Return the [X, Y] coordinate for the center point of the cell that contains the specified text.  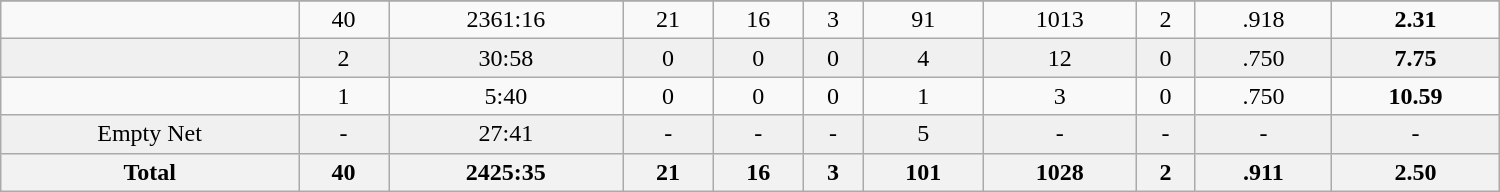
12 [1060, 58]
2.31 [1416, 20]
7.75 [1416, 58]
5 [924, 134]
101 [924, 172]
5:40 [506, 96]
2.50 [1416, 172]
27:41 [506, 134]
.911 [1264, 172]
1028 [1060, 172]
.918 [1264, 20]
Empty Net [150, 134]
10.59 [1416, 96]
1013 [1060, 20]
2361:16 [506, 20]
30:58 [506, 58]
91 [924, 20]
Total [150, 172]
2425:35 [506, 172]
4 [924, 58]
